From the cell containing the given text, extract its center point as (x, y) coordinate. 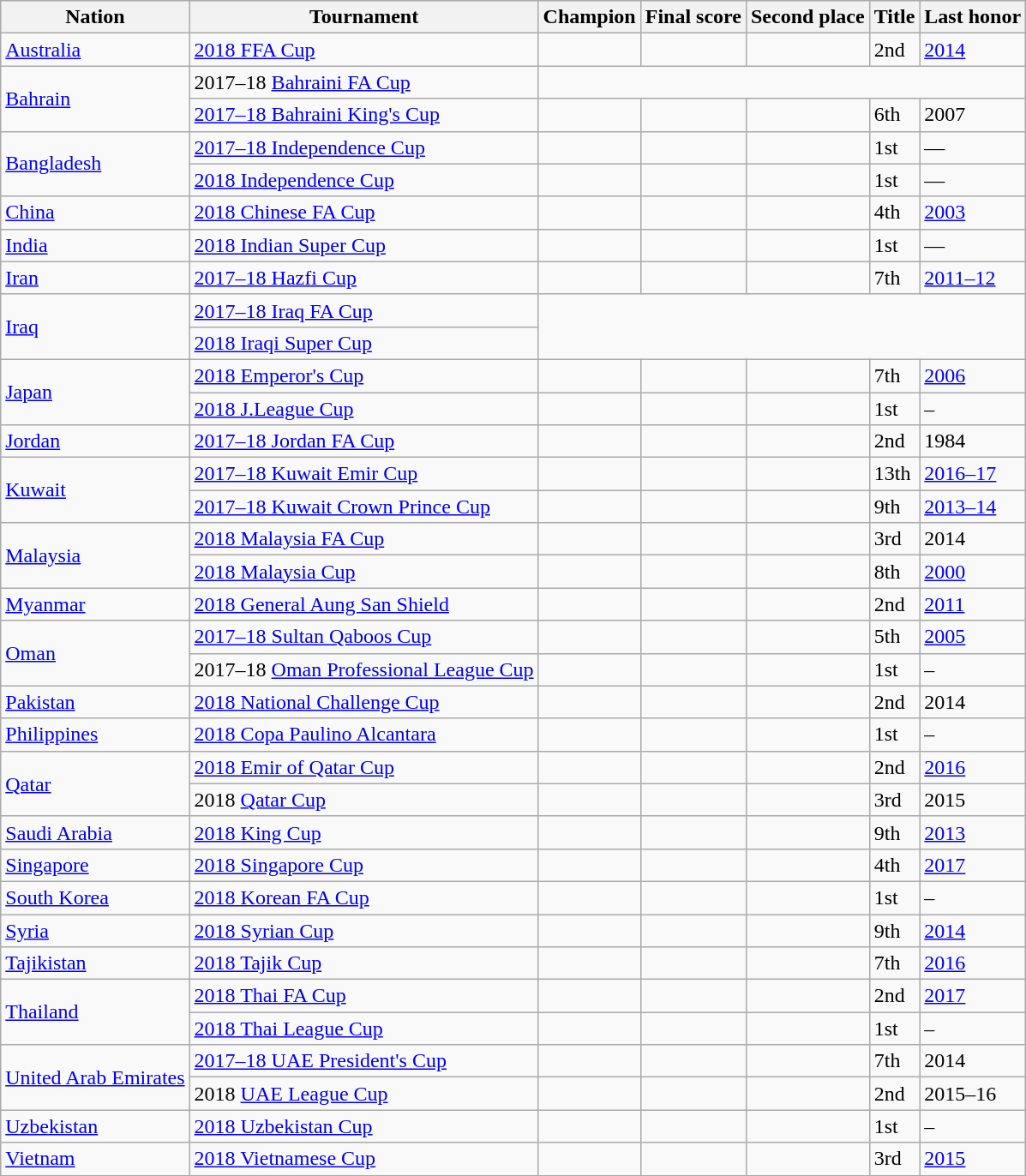
2017–18 Oman Professional League Cup (363, 669)
Oman (95, 653)
2018 J.League Cup (363, 409)
2018 Malaysia Cup (363, 572)
Saudi Arabia (95, 832)
Champion (590, 17)
Iran (95, 278)
2018 Thai FA Cup (363, 996)
Tajikistan (95, 963)
2011 (973, 604)
2015–16 (973, 1094)
5th (895, 637)
2000 (973, 572)
Jordan (95, 441)
2017–18 Kuwait Emir Cup (363, 474)
Singapore (95, 865)
South Korea (95, 897)
2018 Qatar Cup (363, 800)
Tournament (363, 17)
Qatar (95, 783)
Iraq (95, 327)
2018 UAE League Cup (363, 1094)
Title (895, 17)
2017–18 Jordan FA Cup (363, 441)
2018 FFA Cup (363, 50)
Malaysia (95, 555)
2003 (973, 213)
2018 Emperor's Cup (363, 375)
2006 (973, 375)
2018 Copa Paulino Alcantara (363, 735)
2018 Iraqi Super Cup (363, 343)
United Arab Emirates (95, 1077)
6th (895, 115)
2018 General Aung San Shield (363, 604)
8th (895, 572)
2017–18 Independence Cup (363, 147)
Pakistan (95, 702)
2017–18 Hazfi Cup (363, 278)
13th (895, 474)
2017–18 Bahraini FA Cup (363, 82)
Last honor (973, 17)
Myanmar (95, 604)
2018 Singapore Cup (363, 865)
2013 (973, 832)
Syria (95, 930)
2018 Uzbekistan Cup (363, 1126)
Vietnam (95, 1159)
2018 Tajik Cup (363, 963)
2016–17 (973, 474)
2018 Thai League Cup (363, 1029)
2013–14 (973, 507)
Philippines (95, 735)
2018 King Cup (363, 832)
Kuwait (95, 490)
Japan (95, 392)
2017–18 UAE President's Cup (363, 1061)
2017–18 Bahraini King's Cup (363, 115)
2007 (973, 115)
2018 Syrian Cup (363, 930)
2018 Korean FA Cup (363, 897)
2018 Indian Super Cup (363, 245)
Australia (95, 50)
1984 (973, 441)
2018 National Challenge Cup (363, 702)
2005 (973, 637)
China (95, 213)
Thailand (95, 1012)
2018 Chinese FA Cup (363, 213)
2011–12 (973, 278)
2018 Emir of Qatar Cup (363, 767)
Final score (693, 17)
2018 Malaysia FA Cup (363, 539)
2017–18 Kuwait Crown Prince Cup (363, 507)
India (95, 245)
Bangladesh (95, 164)
Second place (807, 17)
2017–18 Iraq FA Cup (363, 310)
2018 Vietnamese Cup (363, 1159)
Bahrain (95, 99)
2018 Independence Cup (363, 180)
Uzbekistan (95, 1126)
Nation (95, 17)
2017–18 Sultan Qaboos Cup (363, 637)
